Output the [X, Y] coordinate of the center of the cell containing the given text.  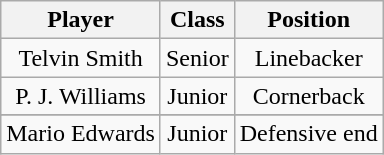
Class [197, 20]
Telvin Smith [81, 58]
Player [81, 20]
Linebacker [308, 58]
Senior [197, 58]
Position [308, 20]
Defensive end [308, 134]
Mario Edwards [81, 134]
P. J. Williams [81, 96]
Cornerback [308, 96]
